For the text-containing cell, return its midpoint in [x, y] coordinate format. 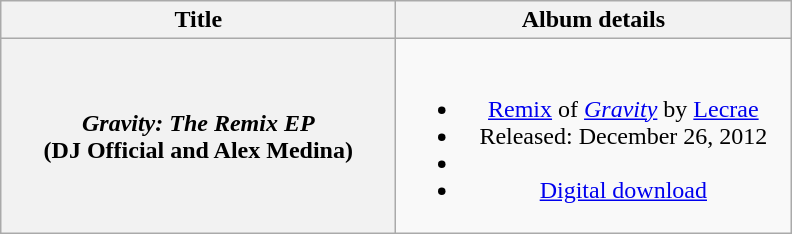
Gravity: The Remix EP(DJ Official and Alex Medina) [198, 136]
Remix of Gravity by LecraeReleased: December 26, 2012Digital download [594, 136]
Title [198, 20]
Album details [594, 20]
